Capture the cell that displays the provided text and extract its (x, y) central coordinate. 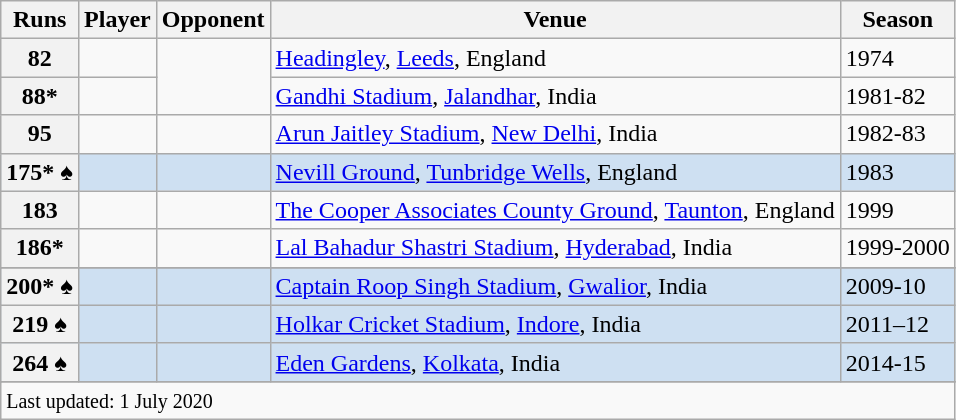
219 ♠ (40, 324)
2014-15 (898, 362)
1974 (898, 58)
Venue (555, 20)
Gandhi Stadium, Jalandhar, India (555, 96)
Runs (40, 20)
Holkar Cricket Stadium, Indore, India (555, 324)
264 ♠ (40, 362)
Captain Roop Singh Stadium, Gwalior, India (555, 286)
1982-83 (898, 134)
82 (40, 58)
95 (40, 134)
Season (898, 20)
2009-10 (898, 286)
Lal Bahadur Shastri Stadium, Hyderabad, India (555, 248)
2011–12 (898, 324)
Last updated: 1 July 2020 (478, 400)
1999-2000 (898, 248)
88* (40, 96)
186* (40, 248)
1999 (898, 210)
The Cooper Associates County Ground, Taunton, England (555, 210)
Eden Gardens, Kolkata, India (555, 362)
200* ♠ (40, 286)
Opponent (213, 20)
175* ♠ (40, 172)
Nevill Ground, Tunbridge Wells, England (555, 172)
Player (118, 20)
Arun Jaitley Stadium, New Delhi, India (555, 134)
1983 (898, 172)
Headingley, Leeds, England (555, 58)
183 (40, 210)
1981-82 (898, 96)
